Provide the (X, Y) coordinate of the cell's center where the given text is located.  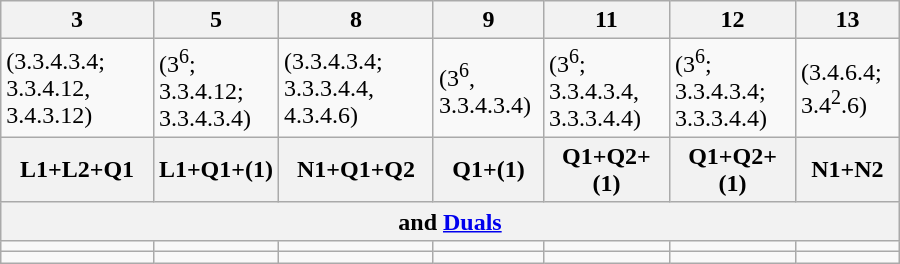
N1+N2 (848, 170)
(36, 3.3.4.3.4) (488, 88)
(36; 3.3.4.3.4, 3.3.3.4.4) (606, 88)
and Duals (450, 221)
3 (78, 20)
(36; 3.3.4.3.4; 3.3.3.4.4) (732, 88)
9 (488, 20)
11 (606, 20)
(3.4.6.4; 3.42.6) (848, 88)
(36; 3.3.4.12; 3.3.4.3.4) (216, 88)
Q1+(1) (488, 170)
13 (848, 20)
12 (732, 20)
(3.3.4.3.4; 3.3.3.4.4, 4.3.4.6) (356, 88)
L1+Q1+(1) (216, 170)
8 (356, 20)
(3.3.4.3.4; 3.3.4.12, 3.4.3.12) (78, 88)
5 (216, 20)
L1+L2+Q1 (78, 170)
N1+Q1+Q2 (356, 170)
